Find where the given text appears and provide that cell's center as [X, Y] coordinate. 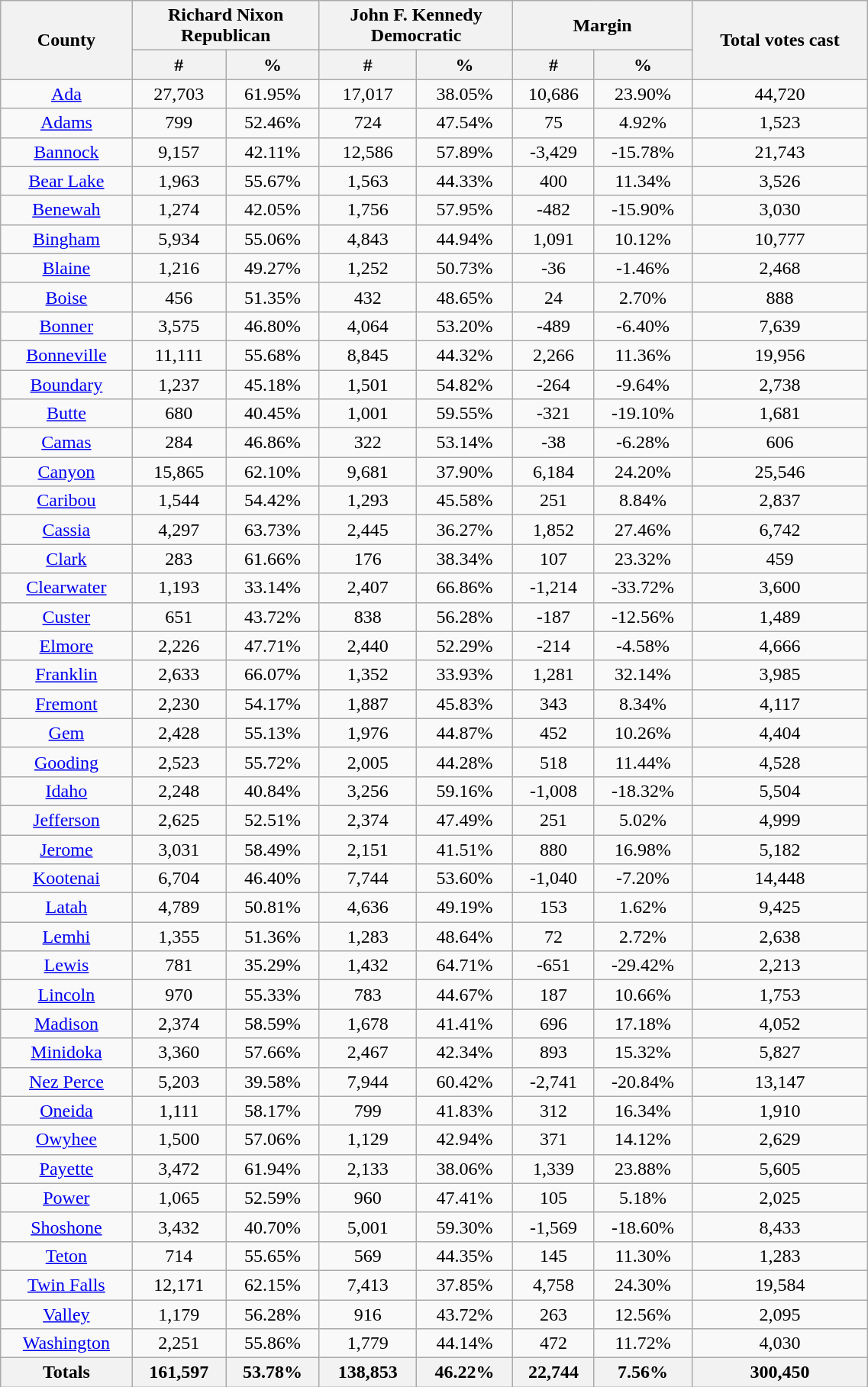
1,179 [179, 1314]
9,157 [179, 152]
4,758 [553, 1285]
176 [368, 559]
7,413 [368, 1285]
6,704 [179, 879]
Power [66, 1198]
Benewah [66, 210]
783 [368, 995]
47.41% [464, 1198]
2,468 [780, 268]
5.02% [643, 820]
22,744 [553, 1372]
37.85% [464, 1285]
54.42% [273, 501]
781 [179, 966]
11.36% [643, 355]
Madison [66, 1024]
John F. KennedyDemocratic [416, 26]
153 [553, 908]
-489 [553, 326]
2,230 [179, 704]
-3,429 [553, 152]
2,625 [179, 820]
1,281 [553, 675]
893 [553, 1053]
42.11% [273, 152]
472 [553, 1343]
3,360 [179, 1053]
50.81% [273, 908]
-19.10% [643, 414]
55.67% [273, 181]
1,500 [179, 1140]
36.27% [464, 530]
42.05% [273, 210]
-4.58% [643, 646]
2,638 [780, 937]
432 [368, 297]
58.17% [273, 1111]
4,528 [780, 762]
2.70% [643, 297]
48.64% [464, 937]
Jerome [66, 850]
Butte [66, 414]
49.19% [464, 908]
Lincoln [66, 995]
300,450 [780, 1372]
Camas [66, 443]
55.68% [273, 355]
Boise [66, 297]
32.14% [643, 675]
1,193 [179, 588]
3,031 [179, 850]
Cassia [66, 530]
Gooding [66, 762]
Bear Lake [66, 181]
1,489 [780, 617]
312 [553, 1111]
44.14% [464, 1343]
7,639 [780, 326]
2,151 [368, 850]
24.30% [643, 1285]
Oneida [66, 1111]
57.06% [273, 1140]
2,467 [368, 1053]
55.65% [273, 1256]
Twin Falls [66, 1285]
61.95% [273, 94]
Latah [66, 908]
4,404 [780, 733]
7,744 [368, 879]
1,976 [368, 733]
1,779 [368, 1343]
2,738 [780, 384]
Minidoka [66, 1053]
Margin [602, 26]
Blaine [66, 268]
1,293 [368, 501]
2,837 [780, 501]
1,065 [179, 1198]
49.27% [273, 268]
38.05% [464, 94]
40.70% [273, 1227]
-20.84% [643, 1082]
37.90% [464, 472]
145 [553, 1256]
1,910 [780, 1111]
8,845 [368, 355]
14,448 [780, 879]
39.58% [273, 1082]
452 [553, 733]
24.20% [643, 472]
16.34% [643, 1111]
66.86% [464, 588]
1,681 [780, 414]
57.66% [273, 1053]
-1,214 [553, 588]
19,584 [780, 1285]
62.15% [273, 1285]
51.36% [273, 937]
12,586 [368, 152]
45.83% [464, 704]
15,865 [179, 472]
-1.46% [643, 268]
1,852 [553, 530]
5,504 [780, 791]
2,226 [179, 646]
Kootenai [66, 879]
1,432 [368, 966]
2,005 [368, 762]
456 [179, 297]
187 [553, 995]
52.29% [464, 646]
Gem [66, 733]
459 [780, 559]
1,252 [368, 268]
1,563 [368, 181]
County [66, 40]
57.95% [464, 210]
46.40% [273, 879]
-38 [553, 443]
2,407 [368, 588]
61.94% [273, 1169]
Bonner [66, 326]
17.18% [643, 1024]
Lemhi [66, 937]
284 [179, 443]
2,266 [553, 355]
47.71% [273, 646]
38.34% [464, 559]
518 [553, 762]
Lewis [66, 966]
1,355 [179, 937]
960 [368, 1198]
45.58% [464, 501]
-18.32% [643, 791]
-187 [553, 617]
Owyhee [66, 1140]
-264 [553, 384]
Elmore [66, 646]
27,703 [179, 94]
10.26% [643, 733]
33.93% [464, 675]
55.06% [273, 239]
9,425 [780, 908]
2,428 [179, 733]
1,111 [179, 1111]
-214 [553, 646]
42.34% [464, 1053]
46.22% [464, 1372]
1,678 [368, 1024]
4,999 [780, 820]
Teton [66, 1256]
52.59% [273, 1198]
10,777 [780, 239]
52.46% [273, 123]
3,985 [780, 675]
724 [368, 123]
Canyon [66, 472]
5,182 [780, 850]
53.60% [464, 879]
-6.40% [643, 326]
Totals [66, 1372]
44.35% [464, 1256]
5,203 [179, 1082]
4,636 [368, 908]
400 [553, 181]
Idaho [66, 791]
16.98% [643, 850]
2,445 [368, 530]
61.66% [273, 559]
680 [179, 414]
651 [179, 617]
52.51% [273, 820]
-33.72% [643, 588]
1,339 [553, 1169]
44.87% [464, 733]
-1,008 [553, 791]
60.42% [464, 1082]
Ada [66, 94]
11.44% [643, 762]
8,433 [780, 1227]
Caribou [66, 501]
1,501 [368, 384]
1,963 [179, 181]
23.88% [643, 1169]
59.55% [464, 414]
2,095 [780, 1314]
4,030 [780, 1343]
1,237 [179, 384]
Washington [66, 1343]
343 [553, 704]
27.46% [643, 530]
138,853 [368, 1372]
2,633 [179, 675]
569 [368, 1256]
41.83% [464, 1111]
47.54% [464, 123]
58.49% [273, 850]
53.20% [464, 326]
1,216 [179, 268]
263 [553, 1314]
Payette [66, 1169]
Adams [66, 123]
44.94% [464, 239]
7,944 [368, 1082]
47.49% [464, 820]
54.82% [464, 384]
19,956 [780, 355]
322 [368, 443]
Bannock [66, 152]
24 [553, 297]
Clearwater [66, 588]
-15.78% [643, 152]
-1,569 [553, 1227]
Franklin [66, 675]
50.73% [464, 268]
46.86% [273, 443]
-321 [553, 414]
14.12% [643, 1140]
55.72% [273, 762]
44.67% [464, 995]
1,091 [553, 239]
Custer [66, 617]
48.65% [464, 297]
-7.20% [643, 879]
-18.60% [643, 1227]
2,629 [780, 1140]
5,934 [179, 239]
4,064 [368, 326]
714 [179, 1256]
23.90% [643, 94]
3,472 [179, 1169]
38.06% [464, 1169]
Fremont [66, 704]
1,001 [368, 414]
53.14% [464, 443]
Jefferson [66, 820]
Clark [66, 559]
59.16% [464, 791]
11.30% [643, 1256]
1,352 [368, 675]
13,147 [780, 1082]
5,605 [780, 1169]
-482 [553, 210]
-36 [553, 268]
75 [553, 123]
5,001 [368, 1227]
4,052 [780, 1024]
4,297 [179, 530]
371 [553, 1140]
4,666 [780, 646]
10.66% [643, 995]
-2,741 [553, 1082]
2,523 [179, 762]
2.72% [643, 937]
12.56% [643, 1314]
25,546 [780, 472]
-29.42% [643, 966]
5.18% [643, 1198]
1,274 [179, 210]
55.33% [273, 995]
3,575 [179, 326]
57.89% [464, 152]
5,827 [780, 1053]
51.35% [273, 297]
6,742 [780, 530]
Richard NixonRepublican [226, 26]
3,526 [780, 181]
-1,040 [553, 879]
105 [553, 1198]
4,117 [780, 704]
10,686 [553, 94]
45.18% [273, 384]
63.73% [273, 530]
23.32% [643, 559]
3,256 [368, 791]
880 [553, 850]
21,743 [780, 152]
2,025 [780, 1198]
72 [553, 937]
1,756 [368, 210]
696 [553, 1024]
8.34% [643, 704]
2,251 [179, 1343]
1,544 [179, 501]
970 [179, 995]
46.80% [273, 326]
41.51% [464, 850]
838 [368, 617]
42.94% [464, 1140]
1.62% [643, 908]
1,523 [780, 123]
54.17% [273, 704]
44.28% [464, 762]
53.78% [273, 1372]
161,597 [179, 1372]
58.59% [273, 1024]
2,248 [179, 791]
12,171 [179, 1285]
11,111 [179, 355]
40.84% [273, 791]
2,133 [368, 1169]
-9.64% [643, 384]
606 [780, 443]
17,017 [368, 94]
8.84% [643, 501]
64.71% [464, 966]
44,720 [780, 94]
2,440 [368, 646]
62.10% [273, 472]
Boundary [66, 384]
1,887 [368, 704]
55.86% [273, 1343]
4,843 [368, 239]
3,432 [179, 1227]
44.33% [464, 181]
55.13% [273, 733]
-12.56% [643, 617]
Valley [66, 1314]
888 [780, 297]
9,681 [368, 472]
916 [368, 1314]
66.07% [273, 675]
Nez Perce [66, 1082]
41.41% [464, 1024]
Bonneville [66, 355]
Shoshone [66, 1227]
4.92% [643, 123]
-651 [553, 966]
3,030 [780, 210]
-6.28% [643, 443]
10.12% [643, 239]
Bingham [66, 239]
2,213 [780, 966]
107 [553, 559]
283 [179, 559]
4,789 [179, 908]
40.45% [273, 414]
59.30% [464, 1227]
3,600 [780, 588]
11.72% [643, 1343]
33.14% [273, 588]
6,184 [553, 472]
15.32% [643, 1053]
-15.90% [643, 210]
44.32% [464, 355]
11.34% [643, 181]
7.56% [643, 1372]
1,753 [780, 995]
35.29% [273, 966]
1,129 [368, 1140]
Total votes cast [780, 40]
